From the cell containing the given text, extract its center point as (X, Y) coordinate. 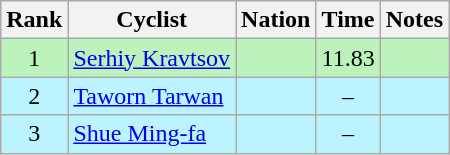
Cyclist (152, 20)
Serhiy Kravtsov (152, 58)
Notes (414, 20)
11.83 (348, 58)
Shue Ming-fa (152, 134)
1 (34, 58)
2 (34, 96)
Time (348, 20)
3 (34, 134)
Taworn Tarwan (152, 96)
Nation (276, 20)
Rank (34, 20)
